For the text-containing cell, return its midpoint in (X, Y) coordinate format. 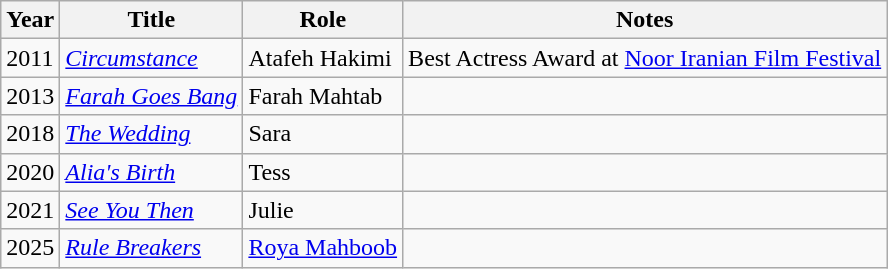
Title (152, 20)
Alia's Birth (152, 172)
2013 (30, 96)
2025 (30, 248)
Farah Goes Bang (152, 96)
Circumstance (152, 58)
Best Actress Award at Noor Iranian Film Festival (645, 58)
Year (30, 20)
Julie (323, 210)
The Wedding (152, 134)
Role (323, 20)
2011 (30, 58)
2020 (30, 172)
Tess (323, 172)
Rule Breakers (152, 248)
See You Then (152, 210)
Sara (323, 134)
Notes (645, 20)
2021 (30, 210)
Roya Mahboob (323, 248)
Atafeh Hakimi (323, 58)
2018 (30, 134)
Farah Mahtab (323, 96)
